Provide the (x, y) coordinate of the cell's center where the given text is located.  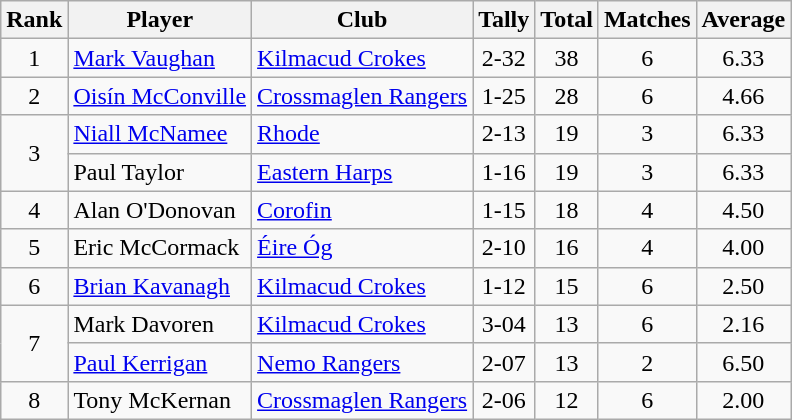
7 (34, 343)
Total (567, 20)
Mark Davoren (160, 324)
1-12 (504, 286)
Éire Óg (362, 248)
Tony McKernan (160, 400)
1-16 (504, 172)
1-25 (504, 96)
2-13 (504, 134)
2-06 (504, 400)
2-10 (504, 248)
28 (567, 96)
Rhode (362, 134)
Brian Kavanagh (160, 286)
38 (567, 58)
1 (34, 58)
4.00 (744, 248)
Corofin (362, 210)
4.66 (744, 96)
Eastern Harps (362, 172)
Nemo Rangers (362, 362)
2.16 (744, 324)
Rank (34, 20)
15 (567, 286)
2-07 (504, 362)
2-32 (504, 58)
2.00 (744, 400)
12 (567, 400)
1-15 (504, 210)
6.50 (744, 362)
Matches (647, 20)
Oisín McConville (160, 96)
16 (567, 248)
Paul Kerrigan (160, 362)
4.50 (744, 210)
Alan O'Donovan (160, 210)
Mark Vaughan (160, 58)
Player (160, 20)
Niall McNamee (160, 134)
5 (34, 248)
8 (34, 400)
18 (567, 210)
Tally (504, 20)
Eric McCormack (160, 248)
Club (362, 20)
Average (744, 20)
Paul Taylor (160, 172)
3-04 (504, 324)
2.50 (744, 286)
